Search for the cell housing the specified text and yield its [X, Y] center coordinate. 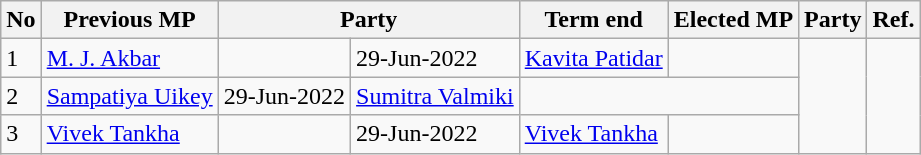
Sumitra Valmiki [436, 96]
2 [21, 96]
Kavita Patidar [594, 58]
1 [21, 58]
Previous MP [130, 20]
M. J. Akbar [130, 58]
3 [21, 134]
Term end [594, 20]
No [21, 20]
Sampatiya Uikey [130, 96]
Elected MP [733, 20]
Ref. [894, 20]
